Identify which cell holds the provided text, then report its [X, Y] central coordinate. 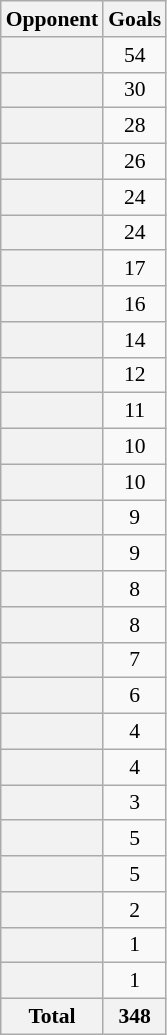
11 [134, 411]
2 [134, 910]
30 [134, 90]
14 [134, 340]
12 [134, 375]
Total [52, 1017]
Goals [134, 19]
54 [134, 55]
7 [134, 660]
26 [134, 162]
28 [134, 126]
Opponent [52, 19]
6 [134, 696]
17 [134, 269]
16 [134, 304]
3 [134, 803]
348 [134, 1017]
